Capture the cell that displays the provided text and extract its [x, y] central coordinate. 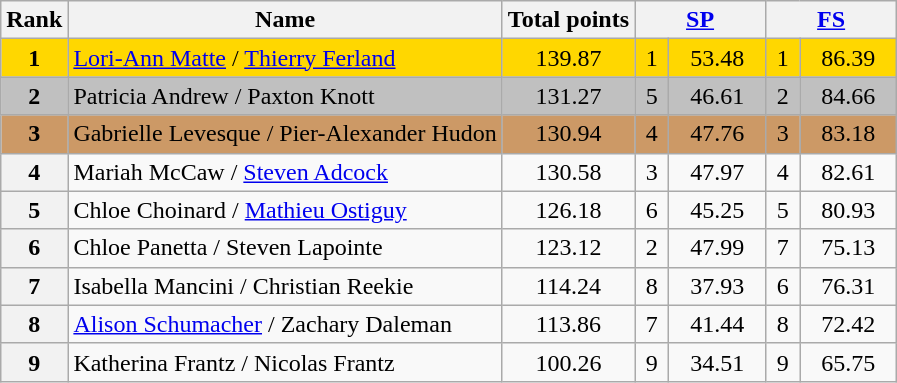
53.48 [718, 58]
41.44 [718, 324]
72.42 [848, 324]
FS [832, 20]
126.18 [568, 210]
Isabella Mancini / Christian Reekie [285, 286]
80.93 [848, 210]
Alison Schumacher / Zachary Daleman [285, 324]
75.13 [848, 248]
47.76 [718, 134]
139.87 [568, 58]
130.58 [568, 172]
Katherina Frantz / Nicolas Frantz [285, 362]
Lori-Ann Matte / Thierry Ferland [285, 58]
Gabrielle Levesque / Pier-Alexander Hudon [285, 134]
46.61 [718, 96]
34.51 [718, 362]
45.25 [718, 210]
47.97 [718, 172]
130.94 [568, 134]
Total points [568, 20]
131.27 [568, 96]
113.86 [568, 324]
114.24 [568, 286]
47.99 [718, 248]
Patricia Andrew / Paxton Knott [285, 96]
100.26 [568, 362]
86.39 [848, 58]
123.12 [568, 248]
37.93 [718, 286]
SP [700, 20]
Chloe Choinard / Mathieu Ostiguy [285, 210]
Rank [34, 20]
65.75 [848, 362]
76.31 [848, 286]
Chloe Panetta / Steven Lapointe [285, 248]
82.61 [848, 172]
83.18 [848, 134]
Mariah McCaw / Steven Adcock [285, 172]
84.66 [848, 96]
Name [285, 20]
